Identify which cell holds the provided text, then report its [x, y] central coordinate. 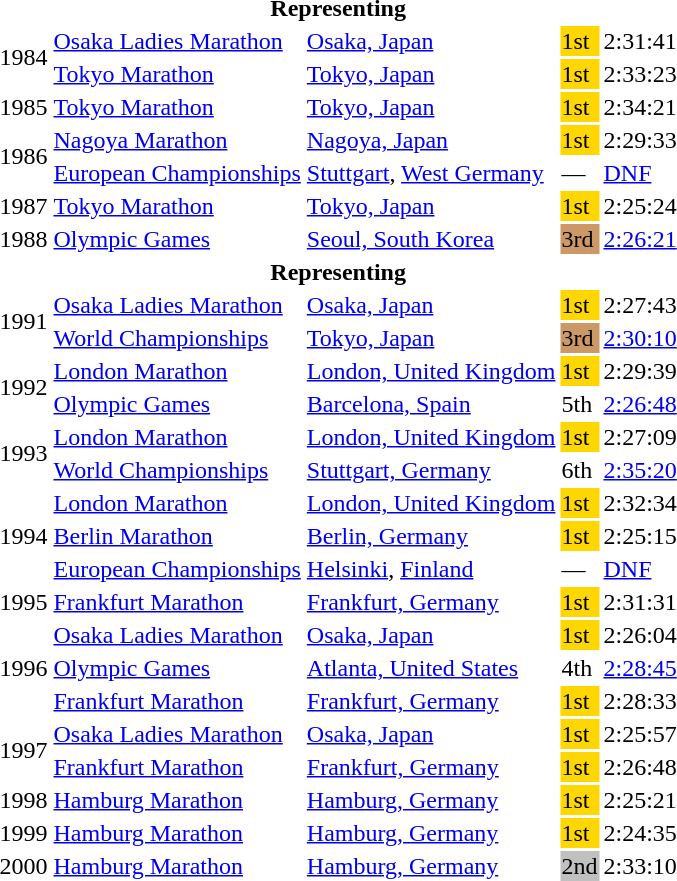
5th [580, 404]
Barcelona, Spain [431, 404]
Stuttgart, Germany [431, 470]
Berlin Marathon [177, 536]
Seoul, South Korea [431, 239]
Stuttgart, West Germany [431, 173]
4th [580, 668]
Nagoya Marathon [177, 140]
2nd [580, 866]
Berlin, Germany [431, 536]
Atlanta, United States [431, 668]
Nagoya, Japan [431, 140]
6th [580, 470]
Helsinki, Finland [431, 569]
